For the text-containing cell, return its midpoint in [x, y] coordinate format. 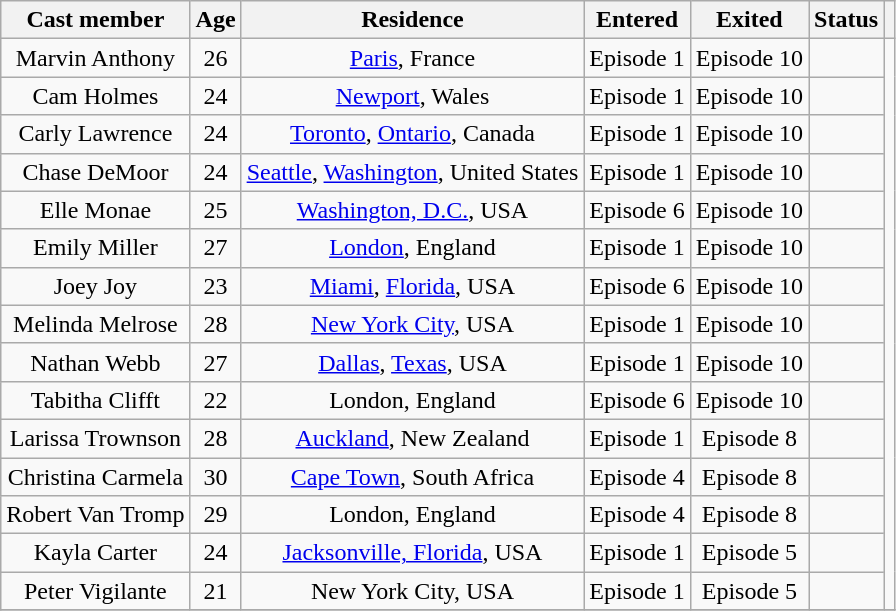
Larissa Trownson [96, 438]
22 [216, 400]
Paris, France [412, 58]
Entered [637, 20]
26 [216, 58]
Age [216, 20]
Cape Town, South Africa [412, 477]
25 [216, 210]
Jacksonville, Florida, USA [412, 553]
29 [216, 515]
Seattle, Washington, United States [412, 172]
Miami, Florida, USA [412, 286]
Nathan Webb [96, 362]
30 [216, 477]
Toronto, Ontario, Canada [412, 134]
Robert Van Tromp [96, 515]
Dallas, Texas, USA [412, 362]
Tabitha Clifft [96, 400]
Newport, Wales [412, 96]
Cast member [96, 20]
Elle Monae [96, 210]
Auckland, New Zealand [412, 438]
Exited [749, 20]
Chase DeMoor [96, 172]
Cam Holmes [96, 96]
Status [846, 20]
Carly Lawrence [96, 134]
Christina Carmela [96, 477]
21 [216, 591]
Kayla Carter [96, 553]
Melinda Melrose [96, 324]
Washington, D.C., USA [412, 210]
Residence [412, 20]
23 [216, 286]
Peter Vigilante [96, 591]
Marvin Anthony [96, 58]
Emily Miller [96, 248]
Joey Joy [96, 286]
